Return (X, Y) of the center of cell containing provided text 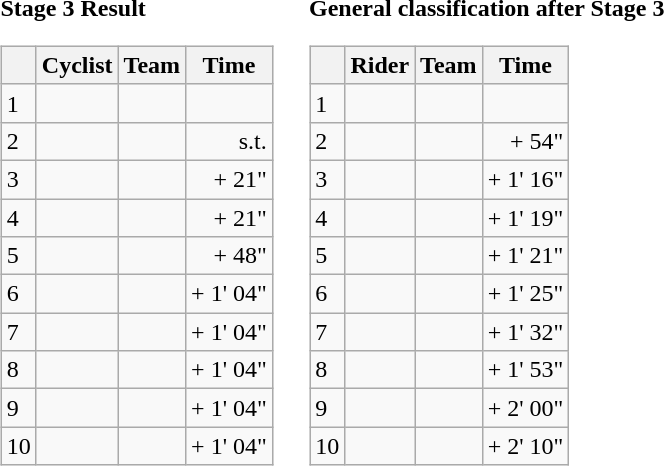
s.t. (230, 141)
+ 2' 00" (526, 408)
Cyclist (77, 65)
+ 1' 53" (526, 370)
+ 1' 16" (526, 179)
+ 2' 10" (526, 446)
+ 1' 19" (526, 217)
+ 54" (526, 141)
+ 1' 25" (526, 294)
Rider (380, 65)
+ 48" (230, 256)
+ 1' 32" (526, 332)
+ 1' 21" (526, 256)
